Pinpoint the cell where the given text exists, returning its (X, Y) midpoint coordinate. 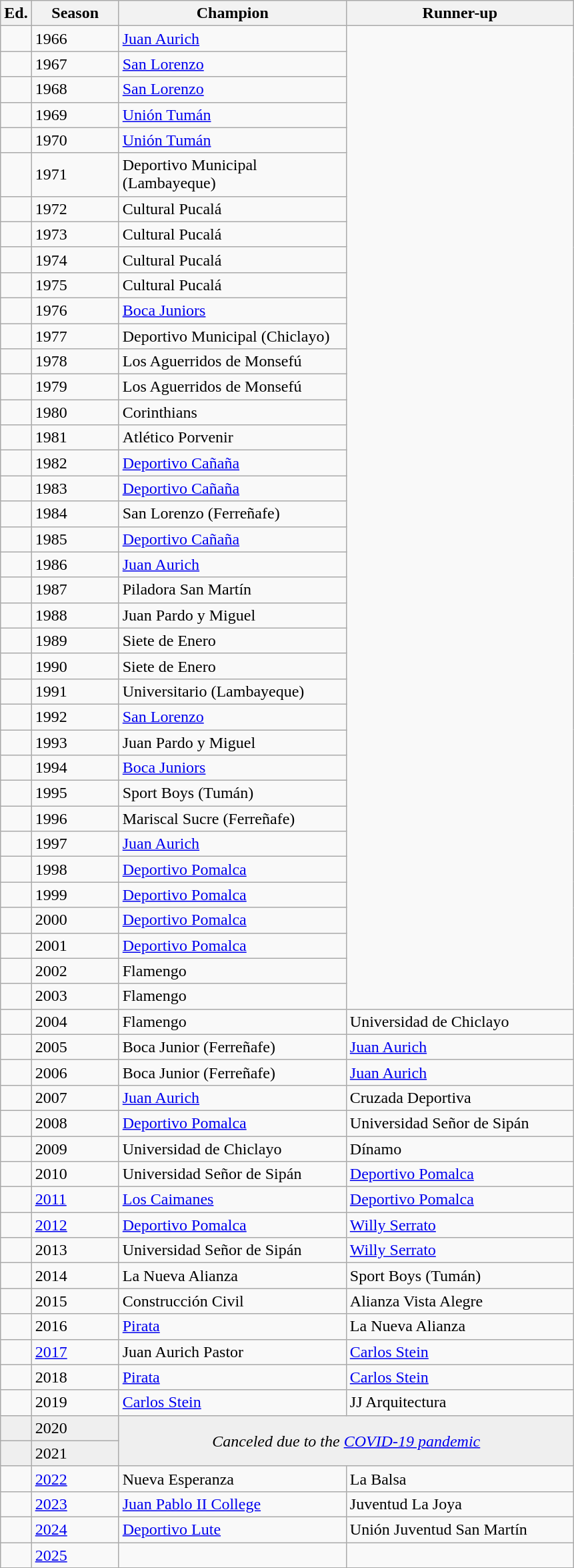
1992 (75, 717)
JJ Arquitectura (460, 1403)
Atlético Porvenir (232, 438)
Canceled due to the COVID-19 pandemic (346, 1441)
Season (75, 13)
Champion (232, 13)
1980 (75, 412)
San Lorenzo (Ferreñafe) (232, 514)
Cruzada Deportiva (460, 1098)
2021 (75, 1453)
2023 (75, 1504)
2010 (75, 1174)
1983 (75, 488)
Alianza Vista Alegre (460, 1301)
1971 (75, 175)
Construcción Civil (232, 1301)
1993 (75, 743)
2007 (75, 1098)
2009 (75, 1148)
1987 (75, 590)
Corinthians (232, 412)
1986 (75, 564)
Piladora San Martín (232, 590)
1996 (75, 819)
1966 (75, 39)
1972 (75, 209)
Dínamo (460, 1148)
Los Caimanes (232, 1200)
2003 (75, 996)
2011 (75, 1200)
1970 (75, 140)
1977 (75, 336)
1988 (75, 615)
2006 (75, 1072)
Juventud La Joya (460, 1504)
1978 (75, 362)
1984 (75, 514)
Ed. (16, 13)
1967 (75, 64)
1985 (75, 539)
1991 (75, 691)
1982 (75, 463)
Unión Juventud San Martín (460, 1529)
Deportivo Municipal (Lambayeque) (232, 175)
2000 (75, 920)
2020 (75, 1428)
2017 (75, 1352)
Juan Aurich Pastor (232, 1352)
La Balsa (460, 1479)
2015 (75, 1301)
1998 (75, 869)
2022 (75, 1479)
1968 (75, 89)
1997 (75, 844)
1995 (75, 793)
1990 (75, 666)
Mariscal Sucre (Ferreñafe) (232, 819)
1976 (75, 310)
2012 (75, 1225)
1981 (75, 438)
1975 (75, 285)
2013 (75, 1250)
2001 (75, 945)
1969 (75, 115)
2014 (75, 1276)
1974 (75, 260)
1989 (75, 641)
2019 (75, 1403)
Universitario (Lambayeque) (232, 691)
2002 (75, 971)
Runner-up (460, 13)
1994 (75, 768)
2024 (75, 1529)
Deportivo Lute (232, 1529)
1979 (75, 387)
2004 (75, 1022)
1999 (75, 895)
2016 (75, 1326)
Nueva Esperanza (232, 1479)
2005 (75, 1047)
2025 (75, 1555)
Deportivo Municipal (Chiclayo) (232, 336)
Juan Pablo II College (232, 1504)
2008 (75, 1123)
1973 (75, 234)
2018 (75, 1377)
